Detect which cell encompasses the target text, then output its (X, Y) center coordinate. 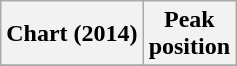
Chart (2014) (72, 34)
Peakposition (189, 34)
